Pinpoint the cell where the given text exists, returning its [X, Y] midpoint coordinate. 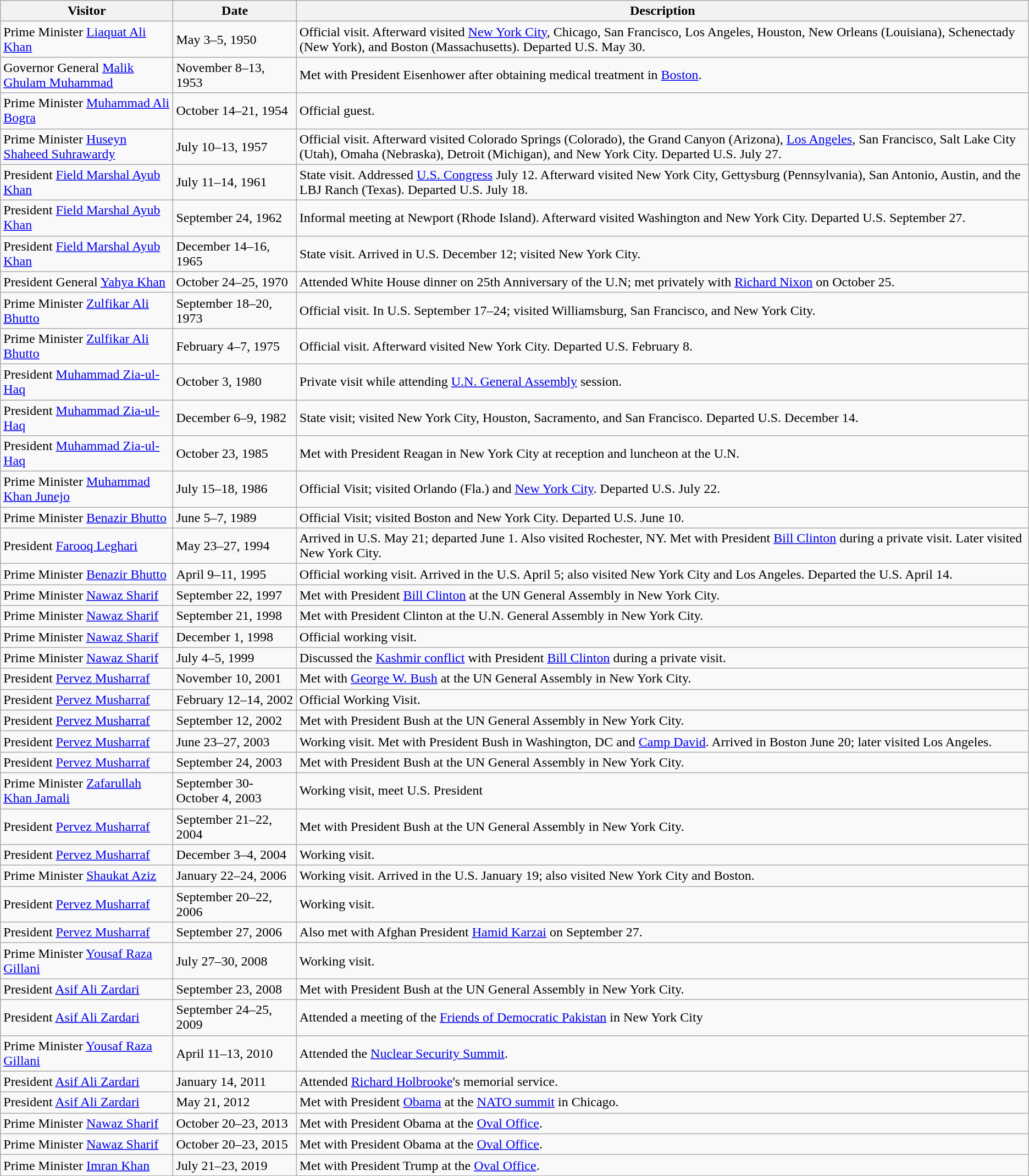
January 22–24, 2006 [235, 876]
October 20–23, 2013 [235, 1123]
September 24, 1962 [235, 218]
Attended White House dinner on 25th Anniversary of the U.N; met privately with Richard Nixon on October 25. [662, 282]
July 21–23, 2019 [235, 1165]
Attended Richard Holbrooke's memorial service. [662, 1081]
June 23–27, 2003 [235, 741]
Met with President Trump at the Oval Office. [662, 1165]
Attended a meeting of the Friends of Democratic Pakistan in New York City [662, 1018]
Prime Minister Muhammad Ali Bogra [87, 111]
Official Visit; visited Boston and New York City. Departed U.S. June 10. [662, 518]
Met with President Clinton at the U.N. General Assembly in New York City. [662, 616]
President Farooq Leghari [87, 546]
July 15–18, 1986 [235, 489]
July 10–13, 1957 [235, 146]
Met with President Bill Clinton at the UN General Assembly in New York City. [662, 595]
Private visit while attending U.N. General Assembly session. [662, 381]
Working visit, meet U.S. President [662, 790]
January 14, 2011 [235, 1081]
Official working visit. Arrived in the U.S. April 5; also visited New York City and Los Angeles. Departed the U.S. April 14. [662, 574]
September 21–22, 2004 [235, 826]
October 14–21, 1954 [235, 111]
December 3–4, 2004 [235, 855]
Official Visit; visited Orlando (Fla.) and New York City. Departed U.S. July 22. [662, 489]
Official guest. [662, 111]
February 12–14, 2002 [235, 700]
September 12, 2002 [235, 720]
Official visit. In U.S. September 17–24; visited Williamsburg, San Francisco, and New York City. [662, 310]
Met with President Eisenhower after obtaining medical treatment in Boston. [662, 75]
Informal meeting at Newport (Rhode Island). Afterward visited Washington and New York City. Departed U.S. September 27. [662, 218]
Met with George W. Bush at the UN General Assembly in New York City. [662, 679]
November 10, 2001 [235, 679]
Official visit. Afterward visited New York City. Departed U.S. February 8. [662, 346]
October 23, 1985 [235, 454]
September 21, 1998 [235, 616]
May 3–5, 1950 [235, 40]
Date [235, 11]
Working visit. Met with President Bush in Washington, DC and Camp David. Arrived in Boston June 20; later visited Los Angeles. [662, 741]
October 24–25, 1970 [235, 282]
Governor General Malik Ghulam Muhammad [87, 75]
December 14–16, 1965 [235, 254]
Prime Minister Shaukat Aziz [87, 876]
Visitor [87, 11]
Also met with Afghan President Hamid Karzai on September 27. [662, 933]
February 4–7, 1975 [235, 346]
Met with President Obama at the NATO summit in Chicago. [662, 1102]
November 8–13, 1953 [235, 75]
May 23–27, 1994 [235, 546]
Description [662, 11]
Met with President Reagan in New York City at reception and luncheon at the U.N. [662, 454]
September 18–20, 1973 [235, 310]
May 21, 2012 [235, 1102]
December 6–9, 1982 [235, 418]
September 22, 1997 [235, 595]
State visit; visited New York City, Houston, Sacramento, and San Francisco. Departed U.S. December 14. [662, 418]
Discussed the Kashmir conflict with President Bill Clinton during a private visit. [662, 658]
State visit. Arrived in U.S. December 12; visited New York City. [662, 254]
President General Yahya Khan [87, 282]
Prime Minister Zafarullah Khan Jamali [87, 790]
September 24, 2003 [235, 762]
September 24–25, 2009 [235, 1018]
Prime Minister Muhammad Khan Junejo [87, 489]
Prime Minister Huseyn Shaheed Suhrawardy [87, 146]
April 9–11, 1995 [235, 574]
July 4–5, 1999 [235, 658]
December 1, 1998 [235, 637]
Prime Minister Imran Khan [87, 1165]
July 27–30, 2008 [235, 961]
July 11–14, 1961 [235, 182]
Attended the Nuclear Security Summit. [662, 1053]
April 11–13, 2010 [235, 1053]
September 20–22, 2006 [235, 905]
September 23, 2008 [235, 989]
June 5–7, 1989 [235, 518]
October 3, 1980 [235, 381]
September 30-October 4, 2003 [235, 790]
Official Working Visit. [662, 700]
Official working visit. [662, 637]
Working visit. Arrived in the U.S. January 19; also visited New York City and Boston. [662, 876]
September 27, 2006 [235, 933]
October 20–23, 2015 [235, 1144]
Prime Minister Liaquat Ali Khan [87, 40]
